Locate the cell with the specified text and output its [X, Y] center coordinate. 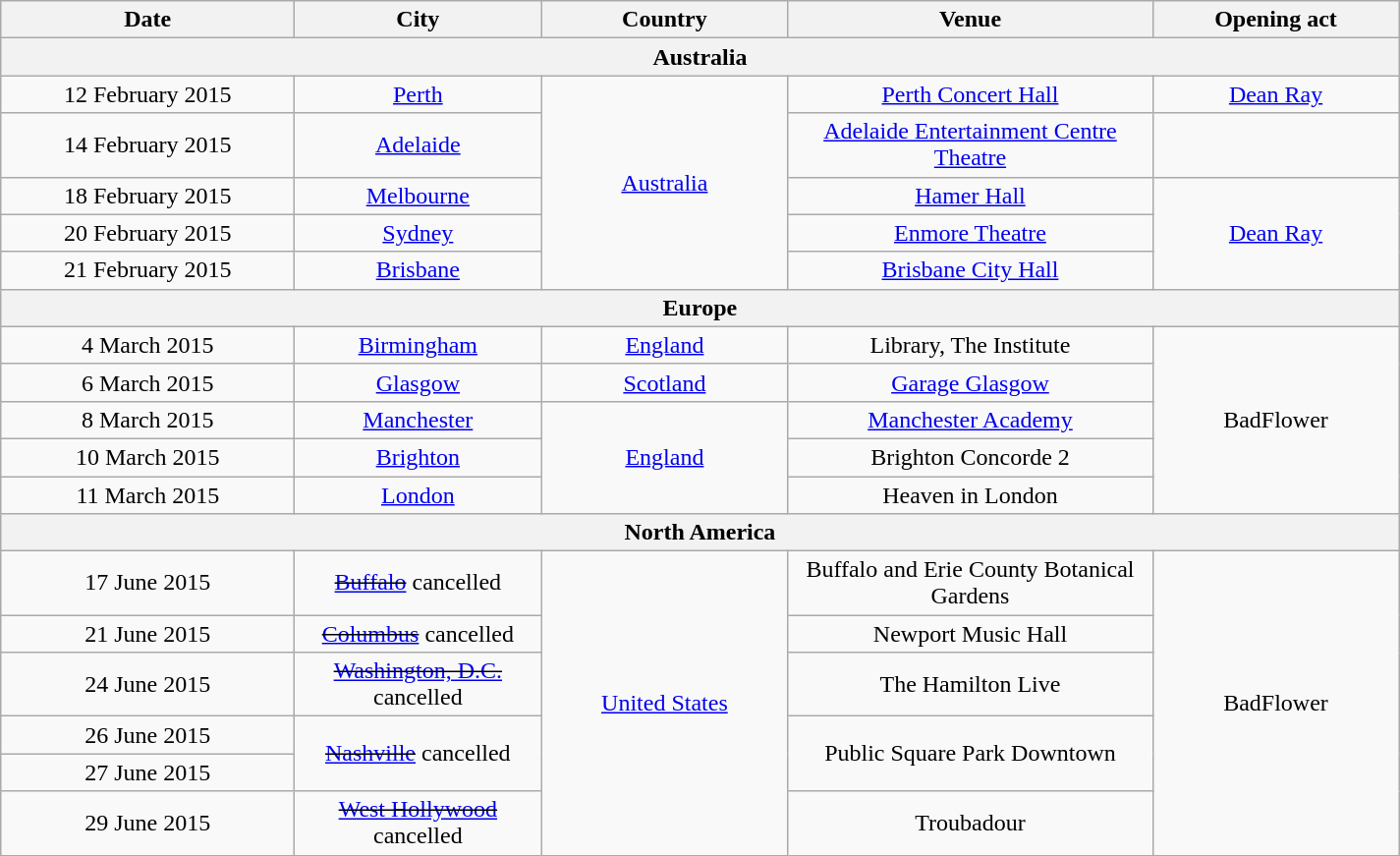
Venue [971, 20]
Sydney [419, 233]
Brighton Concorde 2 [971, 457]
Heaven in London [971, 494]
14 February 2015 [147, 145]
Garage Glasgow [971, 382]
London [419, 494]
United States [664, 704]
11 March 2015 [147, 494]
Brisbane [419, 270]
Perth [419, 94]
Enmore Theatre [971, 233]
Library, The Institute [971, 345]
8 March 2015 [147, 420]
City [419, 20]
West Hollywood cancelled [419, 824]
Buffalo cancelled [419, 584]
20 February 2015 [147, 233]
21 February 2015 [147, 270]
Date [147, 20]
Adelaide Entertainment Centre Theatre [971, 145]
4 March 2015 [147, 345]
Brisbane City Hall [971, 270]
Brighton [419, 457]
Opening act [1275, 20]
Buffalo and Erie County Botanical Gardens [971, 584]
Manchester [419, 420]
Europe [700, 308]
Public Square Park Downtown [971, 754]
24 June 2015 [147, 684]
Manchester Academy [971, 420]
Washington, D.C. cancelled [419, 684]
Newport Music Hall [971, 634]
Perth Concert Hall [971, 94]
10 March 2015 [147, 457]
12 February 2015 [147, 94]
26 June 2015 [147, 735]
Country [664, 20]
Scotland [664, 382]
6 March 2015 [147, 382]
21 June 2015 [147, 634]
Melbourne [419, 196]
Hamer Hall [971, 196]
Glasgow [419, 382]
Nashville cancelled [419, 754]
The Hamilton Live [971, 684]
29 June 2015 [147, 824]
27 June 2015 [147, 772]
North America [700, 533]
18 February 2015 [147, 196]
Columbus cancelled [419, 634]
Adelaide [419, 145]
Birmingham [419, 345]
Troubadour [971, 824]
17 June 2015 [147, 584]
